From the cell containing the given text, extract its center point as [x, y] coordinate. 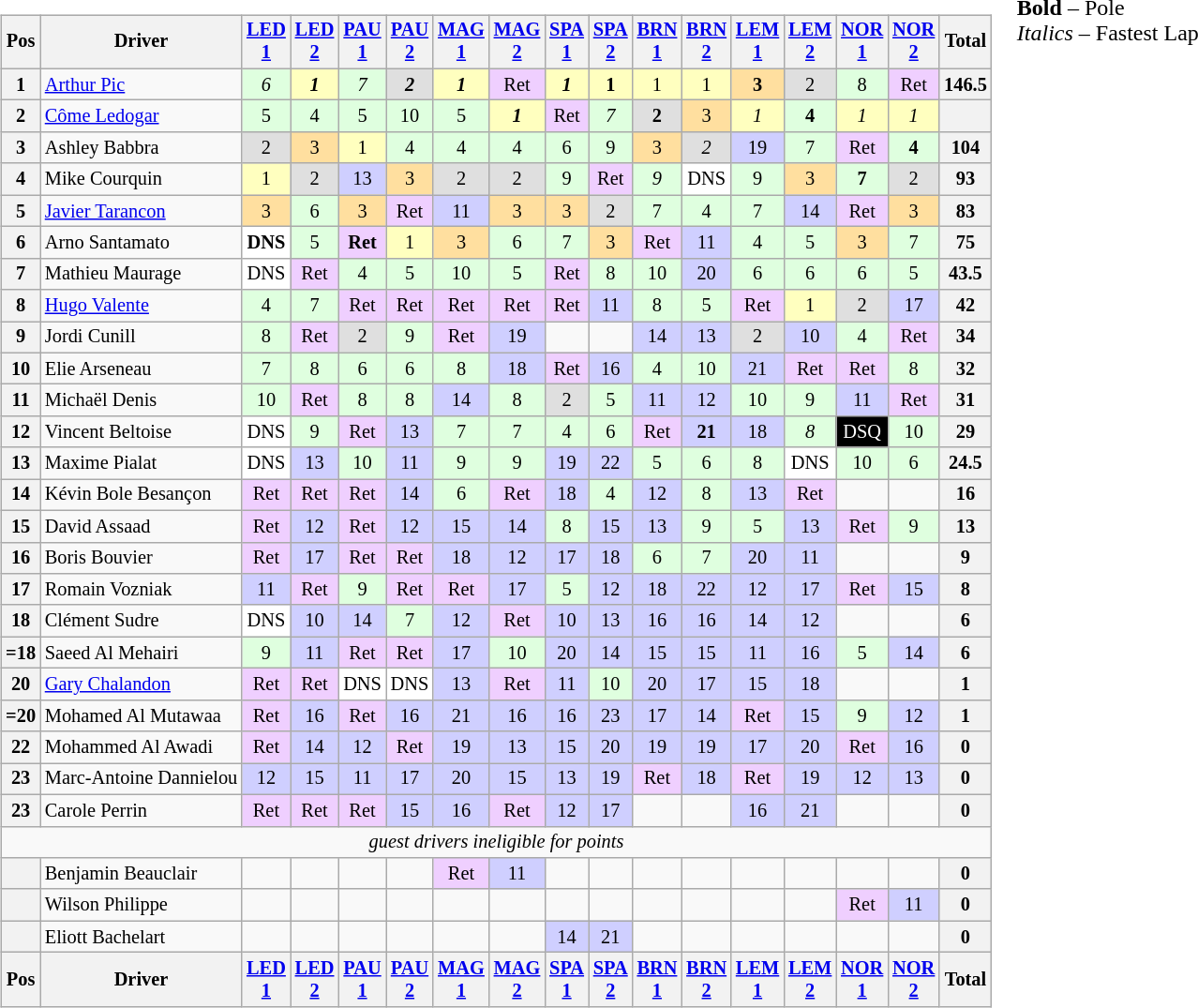
Boris Bouvier [141, 558]
Arno Santamato [141, 243]
Vincent Beltoise [141, 432]
Michaël Denis [141, 400]
34 [966, 338]
Mike Courquin [141, 179]
104 [966, 148]
29 [966, 432]
Gary Chalandon [141, 685]
DSQ [862, 432]
32 [966, 369]
24.5 [966, 463]
Arthur Pic [141, 84]
43.5 [966, 274]
Elie Arseneau [141, 369]
Côme Ledogar [141, 116]
Javier Tarancon [141, 211]
Saeed Al Mehairi [141, 653]
Mohammed Al Awadi [141, 747]
Marc-Antoine Dannielou [141, 779]
=20 [21, 715]
Mathieu Maurage [141, 274]
75 [966, 243]
Carole Perrin [141, 810]
Eliott Bachelart [141, 937]
Maxime Pialat [141, 463]
guest drivers ineligible for points [496, 842]
David Assaad [141, 526]
31 [966, 400]
Hugo Valente [141, 306]
Benjamin Beauclair [141, 874]
93 [966, 179]
42 [966, 306]
Romain Vozniak [141, 590]
83 [966, 211]
=18 [21, 653]
Clément Sudre [141, 621]
Wilson Philippe [141, 905]
146.5 [966, 84]
Mohamed Al Mutawaa [141, 715]
Jordi Cunill [141, 338]
Ashley Babbra [141, 148]
Kévin Bole Besançon [141, 495]
